Identify which cell holds the provided text, then report its (x, y) central coordinate. 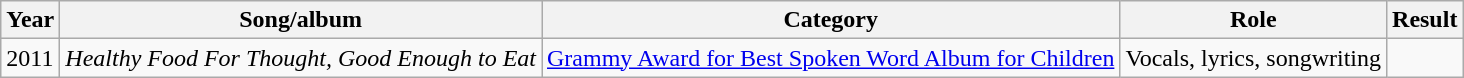
Vocals, lyrics, songwriting (1254, 58)
Category (831, 20)
Result (1425, 20)
2011 (30, 58)
Song/album (301, 20)
Healthy Food For Thought, Good Enough to Eat (301, 58)
Year (30, 20)
Grammy Award for Best Spoken Word Album for Children (831, 58)
Role (1254, 20)
